Scan for the cell matching the given text and deliver its (x, y) coordinate at center. 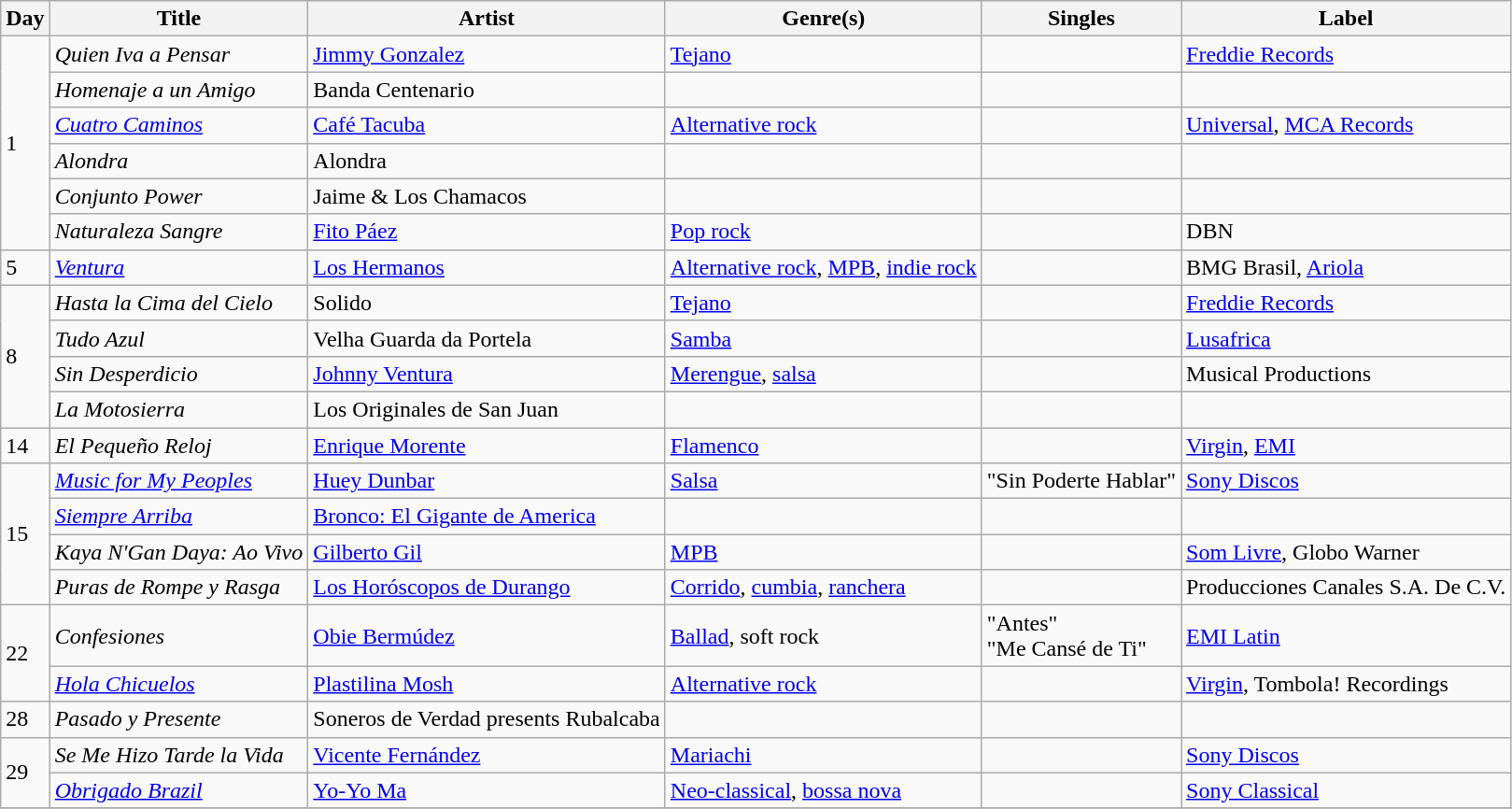
Los Originales de San Juan (488, 409)
Ventura (179, 267)
Singles (1081, 19)
Obie Bermúdez (488, 635)
Lusafrica (1347, 338)
Sin Desperdicio (179, 374)
Bronco: El Gigante de America (488, 517)
Hasta la Cima del Cielo (179, 303)
Soneros de Verdad presents Rubalcaba (488, 719)
Banda Centenario (488, 90)
5 (25, 267)
Music for My Peoples (179, 481)
Johnny Ventura (488, 374)
Corrido, cumbia, ranchera (824, 588)
Virgin, EMI (1347, 446)
Se Me Hizo Tarde la Vida (179, 755)
Merengue, salsa (824, 374)
Quien Iva a Pensar (179, 54)
El Pequeño Reloj (179, 446)
Producciones Canales S.A. De C.V. (1347, 588)
Siempre Arriba (179, 517)
Neo-classical, bossa nova (824, 790)
Mariachi (824, 755)
Los Hermanos (488, 267)
MPB (824, 552)
Universal, MCA Records (1347, 125)
Kaya N'Gan Daya: Ao Vivo (179, 552)
Samba (824, 338)
Confesiones (179, 635)
Musical Productions (1347, 374)
Los Horóscopos de Durango (488, 588)
28 (25, 719)
22 (25, 654)
Label (1347, 19)
Solido (488, 303)
Hola Chicuelos (179, 684)
29 (25, 773)
14 (25, 446)
Velha Guarda da Portela (488, 338)
Day (25, 19)
Virgin, Tombola! Recordings (1347, 684)
Cuatro Caminos (179, 125)
Gilberto Gil (488, 552)
Alternative rock, MPB, indie rock (824, 267)
Artist (488, 19)
Pasado y Presente (179, 719)
Title (179, 19)
Puras de Rompe y Rasga (179, 588)
8 (25, 356)
EMI Latin (1347, 635)
Jaime & Los Chamacos (488, 196)
Plastilina Mosh (488, 684)
Yo-Yo Ma (488, 790)
Ballad, soft rock (824, 635)
Sony Classical (1347, 790)
15 (25, 534)
BMG Brasil, Ariola (1347, 267)
Flamenco (824, 446)
Conjunto Power (179, 196)
Café Tacuba (488, 125)
La Motosierra (179, 409)
"Antes""Me Cansé de Ti" (1081, 635)
Genre(s) (824, 19)
Vicente Fernández (488, 755)
Obrigado Brazil (179, 790)
Salsa (824, 481)
Tudo Azul (179, 338)
Som Livre, Globo Warner (1347, 552)
Fito Páez (488, 232)
Naturaleza Sangre (179, 232)
Enrique Morente (488, 446)
Jimmy Gonzalez (488, 54)
Pop rock (824, 232)
DBN (1347, 232)
"Sin Poderte Hablar" (1081, 481)
1 (25, 143)
Huey Dunbar (488, 481)
Homenaje a un Amigo (179, 90)
